Find where the given text appears and provide that cell's center as (X, Y) coordinate. 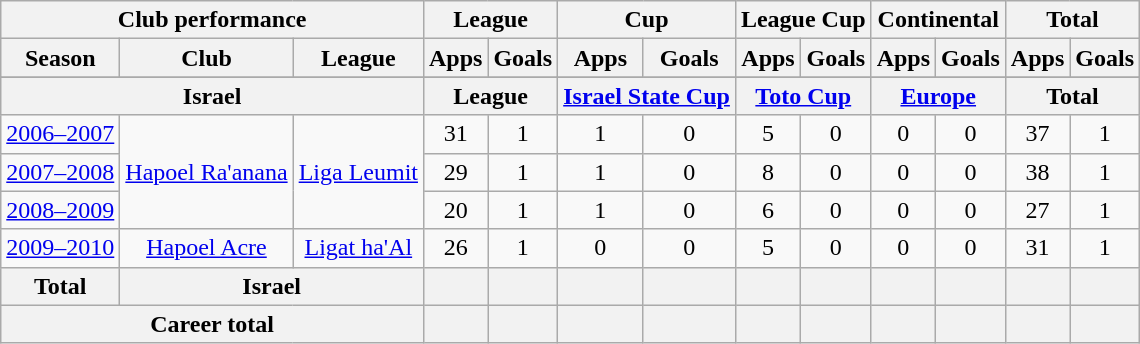
2006–2007 (60, 134)
27 (1037, 210)
Europe (938, 96)
Hapoel Ra'anana (206, 172)
20 (455, 210)
26 (455, 248)
8 (768, 172)
Toto Cup (803, 96)
Ligat ha'Al (358, 248)
6 (768, 210)
2008–2009 (60, 210)
Career total (212, 324)
38 (1037, 172)
2009–2010 (60, 248)
Liga Leumit (358, 172)
Continental (938, 20)
Club (206, 58)
37 (1037, 134)
Club performance (212, 20)
League Cup (803, 20)
Season (60, 58)
29 (455, 172)
Cup (647, 20)
2007–2008 (60, 172)
Israel State Cup (647, 96)
Hapoel Acre (206, 248)
